Identify which cell holds the provided text, then report its (x, y) central coordinate. 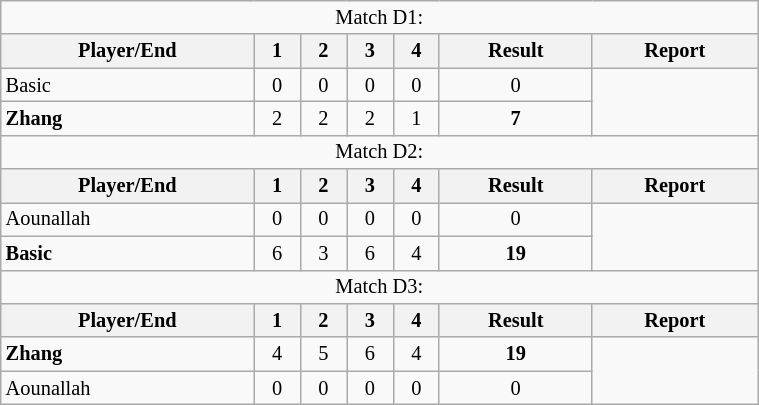
Match D3: (380, 287)
Match D1: (380, 17)
5 (323, 354)
Match D2: (380, 152)
7 (515, 118)
